From the cell containing the given text, extract its center point as [X, Y] coordinate. 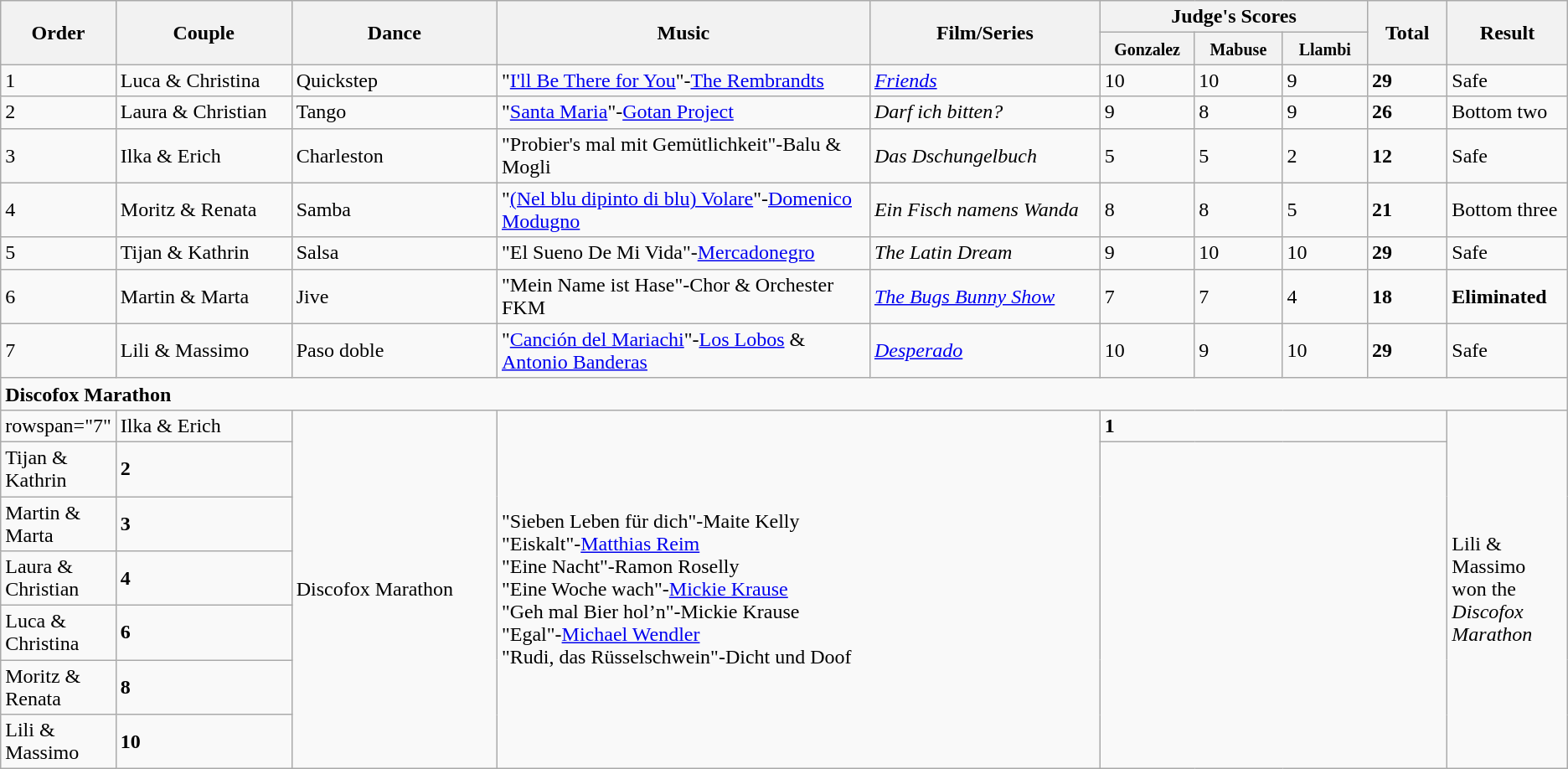
Total [1407, 33]
Paso doble [394, 350]
The Bugs Bunny Show [985, 297]
"Santa Maria"-Gotan Project [683, 112]
Quickstep [394, 80]
Bottom two [1508, 112]
Tango [394, 112]
18 [1407, 297]
Samba [394, 209]
Ein Fisch namens Wanda [985, 209]
26 [1407, 112]
12 [1407, 156]
Result [1508, 33]
Music [683, 33]
"Canción del Mariachi"-Los Lobos & Antonio Banderas [683, 350]
Charleston [394, 156]
Darf ich bitten? [985, 112]
Friends [985, 80]
Jive [394, 297]
"Probier's mal mit Gemütlichkeit"-Balu & Mogli [683, 156]
The Latin Dream [985, 253]
"Mein Name ist Hase"-Chor & Orchester FKM [683, 297]
Film/Series [985, 33]
Mabuse [1238, 49]
"I'll Be There for You"-The Rembrandts [683, 80]
Lili & Massimo won the Discofox Marathon [1508, 589]
Gonzalez [1147, 49]
"(Nel blu dipinto di blu) Volare"-Domenico Modugno [683, 209]
Llambi [1325, 49]
Bottom three [1508, 209]
Salsa [394, 253]
21 [1407, 209]
Order [59, 33]
Judge's Scores [1233, 17]
Couple [204, 33]
Desperado [985, 350]
Eliminated [1508, 297]
rowspan="7" [59, 426]
Das Dschungelbuch [985, 156]
Dance [394, 33]
"El Sueno De Mi Vida"-Mercadonegro [683, 253]
